Find where the given text appears and provide that cell's center as [X, Y] coordinate. 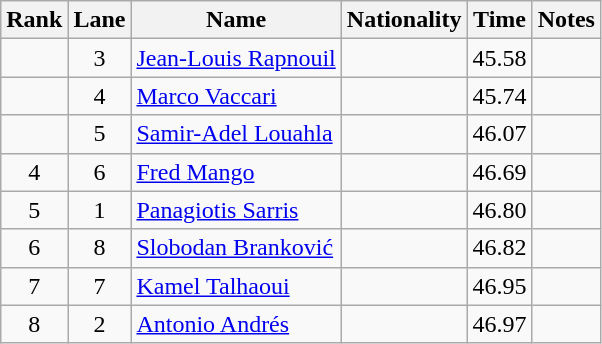
Lane [100, 20]
Time [500, 20]
46.07 [500, 134]
Rank [34, 20]
46.95 [500, 286]
Notes [566, 20]
46.80 [500, 210]
46.82 [500, 248]
Fred Mango [236, 172]
46.69 [500, 172]
Name [236, 20]
3 [100, 58]
Nationality [404, 20]
45.58 [500, 58]
Marco Vaccari [236, 96]
46.97 [500, 324]
Jean-Louis Rapnouil [236, 58]
Kamel Talhaoui [236, 286]
45.74 [500, 96]
1 [100, 210]
2 [100, 324]
Panagiotis Sarris [236, 210]
Samir-Adel Louahla [236, 134]
Slobodan Branković [236, 248]
Antonio Andrés [236, 324]
